Determine the (x, y) coordinate at the center of the cell enclosing the given text.  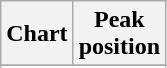
Peakposition (119, 34)
Chart (37, 34)
